Output the (x, y) coordinate of the center of the cell containing the given text.  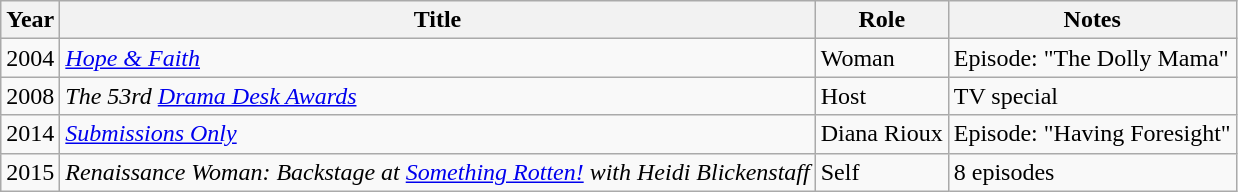
Renaissance Woman: Backstage at Something Rotten! with Heidi Blickenstaff (438, 172)
Hope & Faith (438, 58)
Woman (882, 58)
Role (882, 20)
Self (882, 172)
2014 (30, 134)
Notes (1092, 20)
2004 (30, 58)
The 53rd Drama Desk Awards (438, 96)
2008 (30, 96)
8 episodes (1092, 172)
TV special (1092, 96)
Episode: "Having Foresight" (1092, 134)
Submissions Only (438, 134)
2015 (30, 172)
Diana Rioux (882, 134)
Host (882, 96)
Year (30, 20)
Title (438, 20)
Episode: "The Dolly Mama" (1092, 58)
